Return [x, y] of the center of cell containing provided text 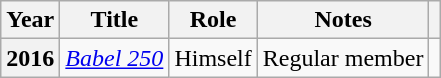
Notes [343, 20]
Role [213, 20]
Himself [213, 58]
Regular member [343, 58]
Title [114, 20]
Babel 250 [114, 58]
2016 [30, 58]
Year [30, 20]
